Capture the cell that displays the provided text and extract its [X, Y] central coordinate. 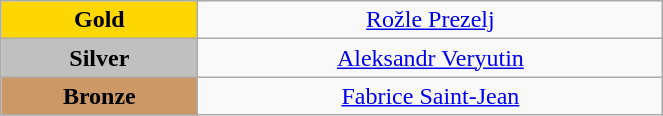
Gold [100, 20]
Rožle Prezelj [430, 20]
Aleksandr Veryutin [430, 58]
Bronze [100, 96]
Silver [100, 58]
Fabrice Saint-Jean [430, 96]
